Extract the (X, Y) coordinate from the center of the cell holding the provided text.  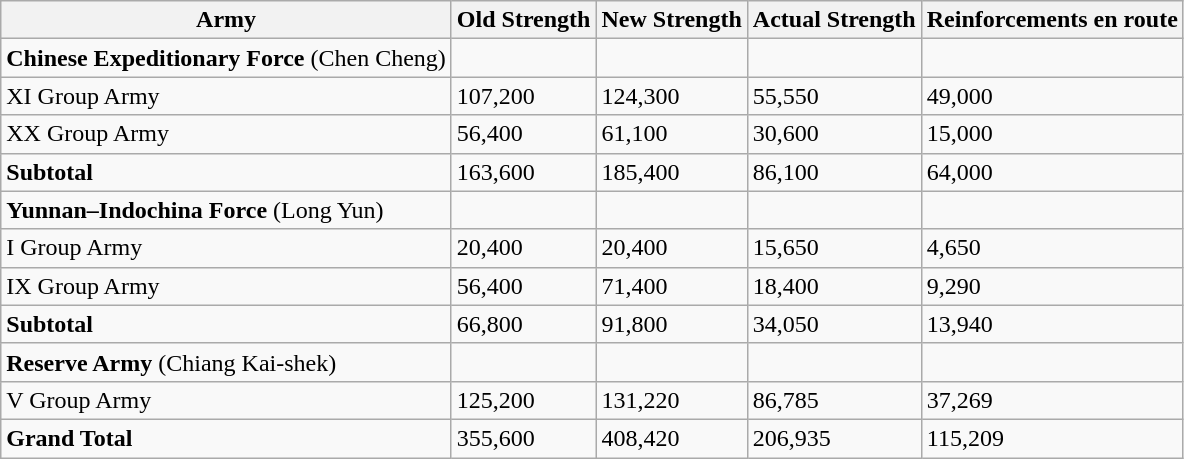
Actual Strength (834, 20)
Reserve Army (Chiang Kai-shek) (226, 362)
115,209 (1052, 438)
Chinese Expeditionary Force (Chen Cheng) (226, 58)
86,785 (834, 400)
125,200 (524, 400)
Grand Total (226, 438)
61,100 (672, 134)
13,940 (1052, 324)
15,000 (1052, 134)
18,400 (834, 286)
131,220 (672, 400)
37,269 (1052, 400)
355,600 (524, 438)
Reinforcements en route (1052, 20)
XI Group Army (226, 96)
9,290 (1052, 286)
49,000 (1052, 96)
66,800 (524, 324)
185,400 (672, 172)
91,800 (672, 324)
IX Group Army (226, 286)
55,550 (834, 96)
V Group Army (226, 400)
34,050 (834, 324)
107,200 (524, 96)
Old Strength (524, 20)
163,600 (524, 172)
408,420 (672, 438)
XX Group Army (226, 134)
15,650 (834, 248)
4,650 (1052, 248)
86,100 (834, 172)
71,400 (672, 286)
Yunnan–Indochina Force (Long Yun) (226, 210)
New Strength (672, 20)
124,300 (672, 96)
206,935 (834, 438)
30,600 (834, 134)
I Group Army (226, 248)
Army (226, 20)
64,000 (1052, 172)
